Return the (X, Y) coordinate for the center point of the cell that contains the specified text.  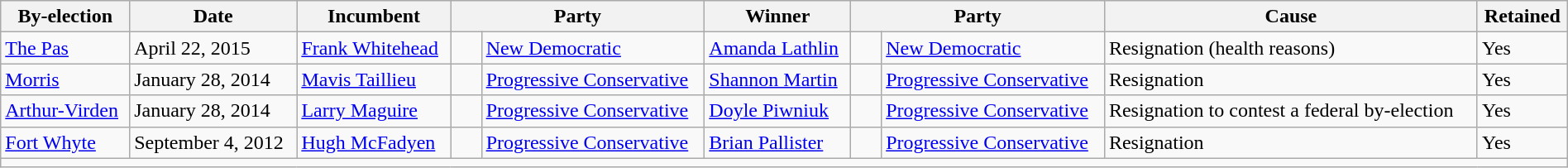
Fort Whyte (65, 142)
Mavis Taillieu (374, 79)
By-election (65, 17)
Winner (777, 17)
Frank Whitehead (374, 48)
Doyle Piwniuk (777, 111)
Resignation (health reasons) (1290, 48)
September 4, 2012 (213, 142)
Incumbent (374, 17)
Date (213, 17)
Resignation to contest a federal by-election (1290, 111)
Hugh McFadyen (374, 142)
Morris (65, 79)
The Pas (65, 48)
Brian Pallister (777, 142)
Larry Maguire (374, 111)
Cause (1290, 17)
Amanda Lathlin (777, 48)
April 22, 2015 (213, 48)
Shannon Martin (777, 79)
Arthur-Virden (65, 111)
Retained (1522, 17)
